Detect which cell encompasses the target text, then output its [x, y] center coordinate. 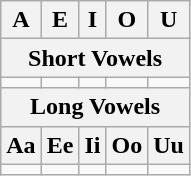
Oo [127, 145]
I [92, 20]
E [60, 20]
Long Vowels [96, 107]
Uu [169, 145]
Aa [21, 145]
Ii [92, 145]
Ee [60, 145]
Short Vowels [96, 58]
A [21, 20]
U [169, 20]
O [127, 20]
